Return the [X, Y] coordinate for the center point of the cell that contains the specified text.  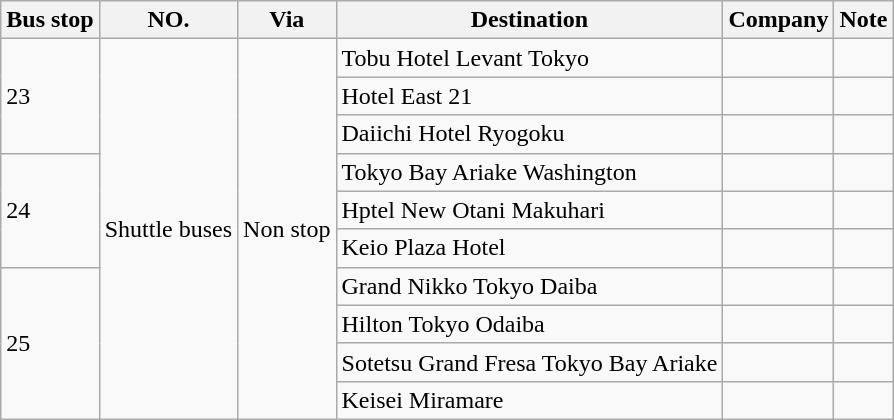
Note [864, 20]
Keisei Miramare [530, 400]
Sotetsu Grand Fresa Tokyo Bay Ariake [530, 362]
Non stop [287, 230]
Hilton Tokyo Odaiba [530, 324]
25 [50, 343]
Company [778, 20]
23 [50, 96]
Tokyo Bay Ariake Washington [530, 172]
Daiichi Hotel Ryogoku [530, 134]
Via [287, 20]
NO. [168, 20]
24 [50, 210]
Shuttle buses [168, 230]
Tobu Hotel Levant Tokyo [530, 58]
Grand Nikko Tokyo Daiba [530, 286]
Destination [530, 20]
Hotel East 21 [530, 96]
Bus stop [50, 20]
Hptel New Otani Makuhari [530, 210]
Keio Plaza Hotel [530, 248]
